Capture the cell that displays the provided text and extract its (x, y) central coordinate. 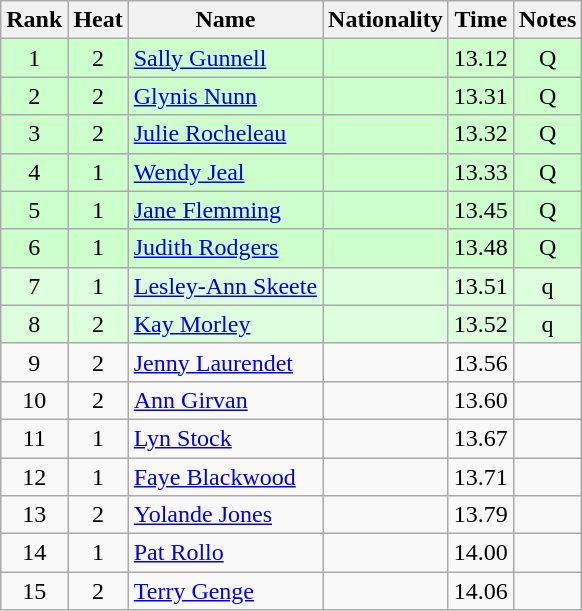
Ann Girvan (225, 400)
Pat Rollo (225, 553)
15 (34, 591)
Jenny Laurendet (225, 362)
Glynis Nunn (225, 96)
13.48 (480, 248)
Kay Morley (225, 324)
13.52 (480, 324)
Jane Flemming (225, 210)
13.31 (480, 96)
4 (34, 172)
13.32 (480, 134)
12 (34, 477)
14 (34, 553)
Faye Blackwood (225, 477)
Judith Rodgers (225, 248)
Nationality (386, 20)
11 (34, 438)
Time (480, 20)
9 (34, 362)
8 (34, 324)
Heat (98, 20)
13.56 (480, 362)
13.60 (480, 400)
13.71 (480, 477)
Sally Gunnell (225, 58)
13.33 (480, 172)
13.67 (480, 438)
5 (34, 210)
Rank (34, 20)
Lesley-Ann Skeete (225, 286)
6 (34, 248)
13.45 (480, 210)
Yolande Jones (225, 515)
Lyn Stock (225, 438)
Terry Genge (225, 591)
Wendy Jeal (225, 172)
14.00 (480, 553)
3 (34, 134)
13.79 (480, 515)
Notes (547, 20)
Julie Rocheleau (225, 134)
Name (225, 20)
10 (34, 400)
13.12 (480, 58)
7 (34, 286)
13.51 (480, 286)
13 (34, 515)
14.06 (480, 591)
